Locate the cell with the specified text and output its (X, Y) center coordinate. 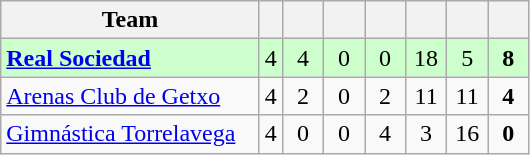
5 (468, 58)
Gimnástica Torrelavega (130, 134)
Real Sociedad (130, 58)
Team (130, 20)
18 (426, 58)
16 (468, 134)
8 (508, 58)
3 (426, 134)
Arenas Club de Getxo (130, 96)
